Identify which cell holds the provided text, then report its (x, y) central coordinate. 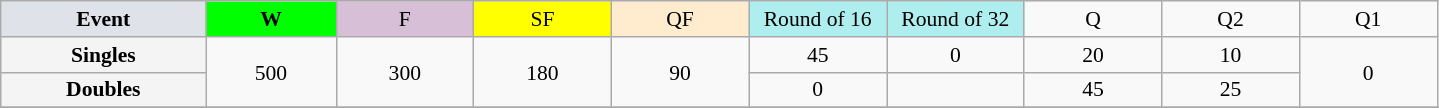
QF (680, 19)
Q2 (1231, 19)
Round of 32 (955, 19)
500 (271, 72)
Event (104, 19)
300 (405, 72)
Round of 16 (818, 19)
Q1 (1368, 19)
20 (1093, 55)
25 (1231, 90)
90 (680, 72)
F (405, 19)
180 (543, 72)
SF (543, 19)
10 (1231, 55)
W (271, 19)
Q (1093, 19)
Singles (104, 55)
Doubles (104, 90)
